Return the [X, Y] coordinate for the center point of the cell that contains the specified text.  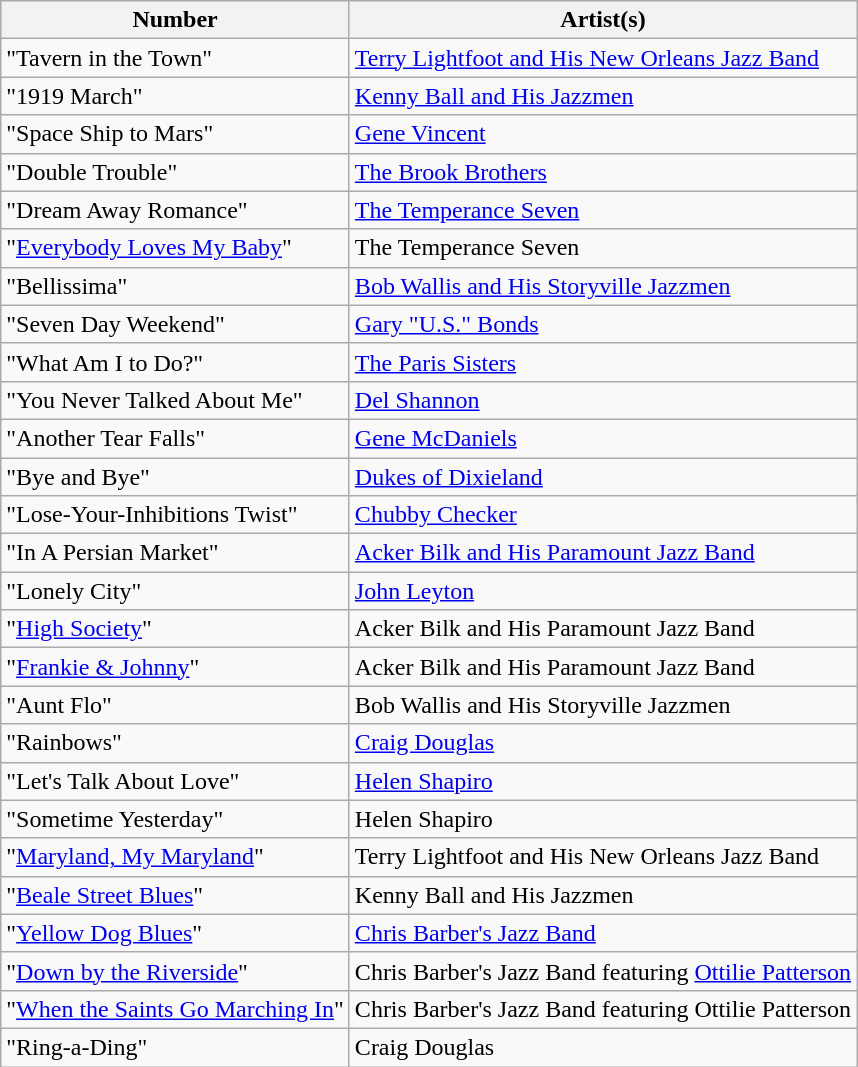
"Tavern in the Town" [176, 58]
"Another Tear Falls" [176, 438]
"Bye and Bye" [176, 477]
"Maryland, My Maryland" [176, 857]
"What Am I to Do?" [176, 362]
"In A Persian Market" [176, 553]
"Let's Talk About Love" [176, 781]
Artist(s) [602, 20]
"You Never Talked About Me" [176, 400]
John Leyton [602, 591]
"Bellissima" [176, 286]
Number [176, 20]
Del Shannon [602, 400]
"Frankie & Johnny" [176, 667]
Chubby Checker [602, 515]
"1919 March" [176, 96]
The Paris Sisters [602, 362]
"Dream Away Romance" [176, 210]
"Lonely City" [176, 591]
"Everybody Loves My Baby" [176, 248]
"Double Trouble" [176, 172]
The Brook Brothers [602, 172]
"High Society" [176, 629]
Gene McDaniels [602, 438]
Gene Vincent [602, 134]
Dukes of Dixieland [602, 477]
"Down by the Riverside" [176, 971]
"Lose-Your-Inhibitions Twist" [176, 515]
"Beale Street Blues" [176, 895]
"Sometime Yesterday" [176, 819]
"Ring-a-Ding" [176, 1047]
"When the Saints Go Marching In" [176, 1009]
"Yellow Dog Blues" [176, 933]
"Rainbows" [176, 743]
"Aunt Flo" [176, 705]
"Space Ship to Mars" [176, 134]
Chris Barber's Jazz Band [602, 933]
"Seven Day Weekend" [176, 324]
Gary "U.S." Bonds [602, 324]
